Capture the cell that displays the provided text and extract its [X, Y] central coordinate. 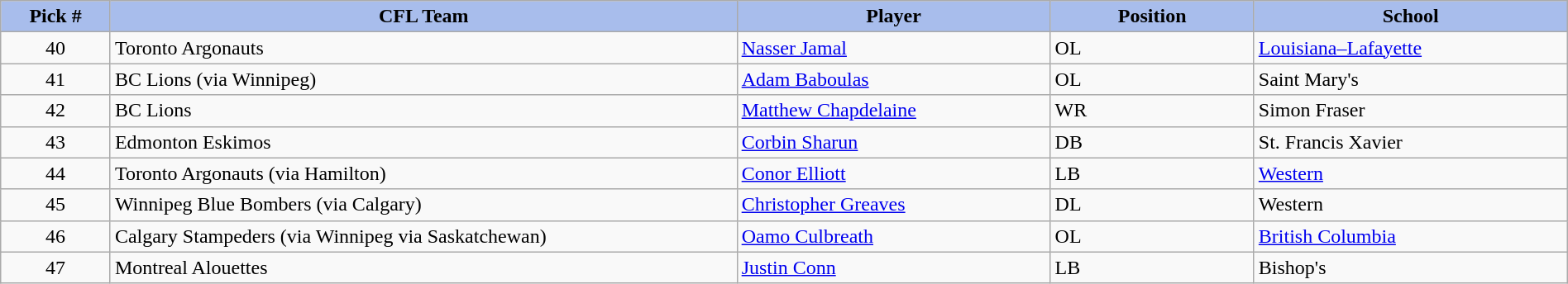
DB [1152, 142]
Player [893, 17]
BC Lions (via Winnipeg) [423, 79]
Corbin Sharun [893, 142]
St. Francis Xavier [1411, 142]
42 [56, 111]
Saint Mary's [1411, 79]
Position [1152, 17]
Christopher Greaves [893, 205]
Bishop's [1411, 267]
Winnipeg Blue Bombers (via Calgary) [423, 205]
Adam Baboulas [893, 79]
Louisiana–Lafayette [1411, 48]
44 [56, 173]
43 [56, 142]
Simon Fraser [1411, 111]
British Columbia [1411, 236]
45 [56, 205]
Edmonton Eskimos [423, 142]
WR [1152, 111]
Toronto Argonauts (via Hamilton) [423, 173]
Justin Conn [893, 267]
Montreal Alouettes [423, 267]
School [1411, 17]
40 [56, 48]
Oamo Culbreath [893, 236]
Nasser Jamal [893, 48]
Conor Elliott [893, 173]
Calgary Stampeders (via Winnipeg via Saskatchewan) [423, 236]
Pick # [56, 17]
BC Lions [423, 111]
41 [56, 79]
47 [56, 267]
Toronto Argonauts [423, 48]
Matthew Chapdelaine [893, 111]
CFL Team [423, 17]
DL [1152, 205]
46 [56, 236]
